From the cell containing the given text, extract its center point as [x, y] coordinate. 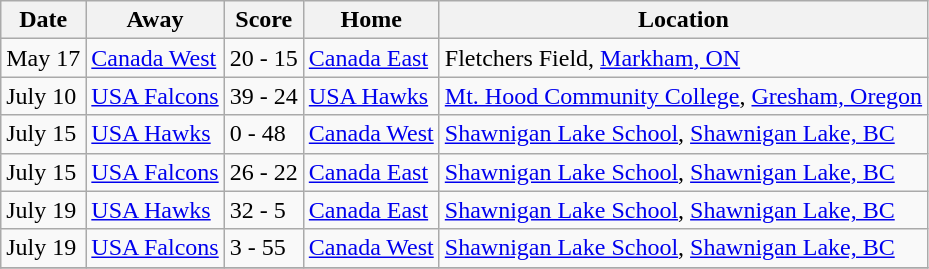
Location [683, 20]
20 - 15 [264, 58]
0 - 48 [264, 134]
Away [155, 20]
26 - 22 [264, 172]
Fletchers Field, Markham, ON [683, 58]
39 - 24 [264, 96]
3 - 55 [264, 248]
Mt. Hood Community College, Gresham, Oregon [683, 96]
Home [371, 20]
Score [264, 20]
May 17 [44, 58]
July 10 [44, 96]
Date [44, 20]
32 - 5 [264, 210]
